Detect which cell encompasses the target text, then output its (X, Y) center coordinate. 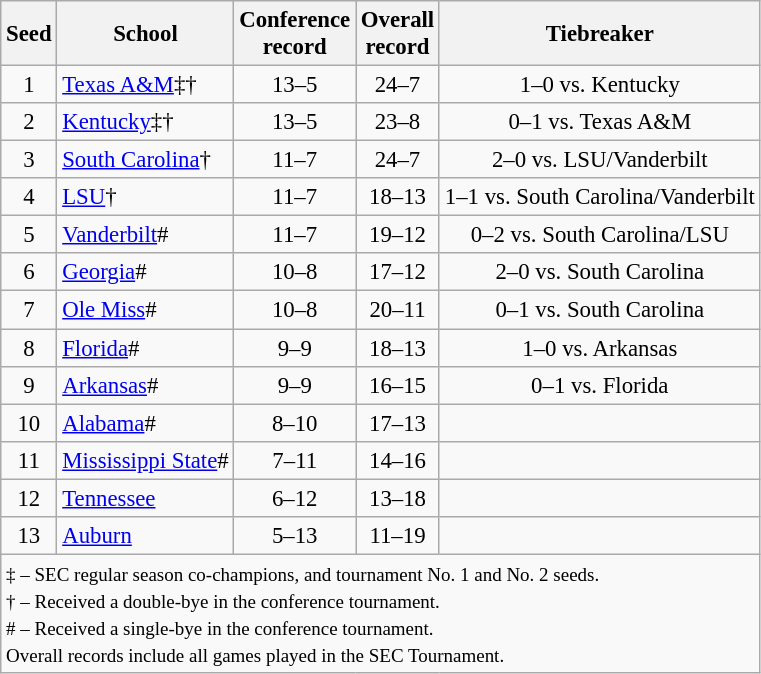
1–0 vs. Arkansas (600, 348)
12 (29, 498)
16–15 (398, 385)
14–16 (398, 460)
Ole Miss# (146, 310)
11–19 (398, 536)
Florida# (146, 348)
17–13 (398, 423)
0–1 vs. Texas A&M (600, 122)
6–12 (295, 498)
Texas A&M‡† (146, 85)
4 (29, 197)
5 (29, 235)
8 (29, 348)
Kentucky‡† (146, 122)
Tennessee (146, 498)
0–1 vs. Florida (600, 385)
13–18 (398, 498)
0–1 vs. South Carolina (600, 310)
Alabama# (146, 423)
11 (29, 460)
Seed (29, 34)
7 (29, 310)
10 (29, 423)
1–1 vs. South Carolina/Vanderbilt (600, 197)
5–13 (295, 536)
LSU† (146, 197)
7–11 (295, 460)
Auburn (146, 536)
Conferencerecord (295, 34)
Georgia# (146, 273)
Tiebreaker (600, 34)
8–10 (295, 423)
1–0 vs. Kentucky (600, 85)
19–12 (398, 235)
23–8 (398, 122)
9 (29, 385)
1 (29, 85)
Arkansas# (146, 385)
0–2 vs. South Carolina/LSU (600, 235)
13 (29, 536)
Mississippi State# (146, 460)
Overallrecord (398, 34)
School (146, 34)
20–11 (398, 310)
South Carolina† (146, 160)
2–0 vs. South Carolina (600, 273)
3 (29, 160)
6 (29, 273)
17–12 (398, 273)
Vanderbilt# (146, 235)
2 (29, 122)
2–0 vs. LSU/Vanderbilt (600, 160)
